Pinpoint the cell where the given text exists, returning its [X, Y] midpoint coordinate. 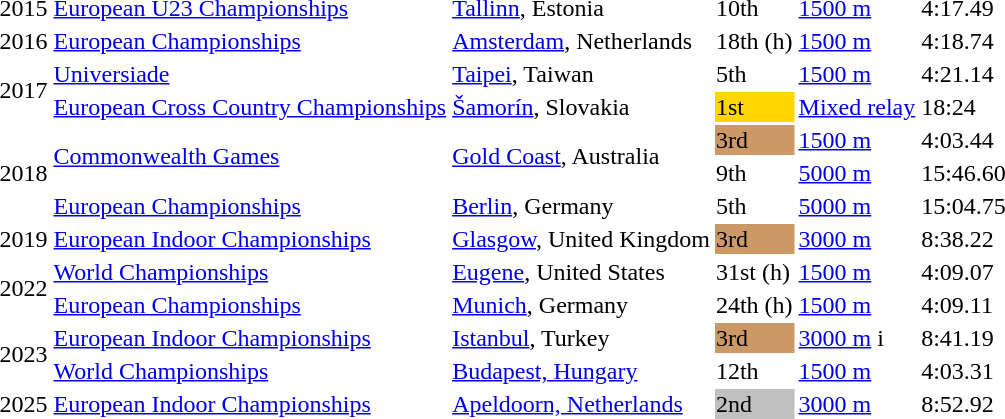
Amsterdam, Netherlands [582, 41]
9th [754, 173]
Munich, Germany [582, 305]
3000 m i [857, 338]
Gold Coast, Australia [582, 156]
12th [754, 371]
24th (h) [754, 305]
2nd [754, 404]
18th (h) [754, 41]
Commonwealth Games [250, 156]
Istanbul, Turkey [582, 338]
European Cross Country Championships [250, 107]
Taipei, Taiwan [582, 74]
Apeldoorn, Netherlands [582, 404]
Glasgow, United Kingdom [582, 239]
Šamorín, Slovakia [582, 107]
31st (h) [754, 272]
Mixed relay [857, 107]
Berlin, Germany [582, 206]
Budapest, Hungary [582, 371]
Universiade [250, 74]
1st [754, 107]
Eugene, United States [582, 272]
